Extract the (X, Y) coordinate from the center of the cell holding the provided text.  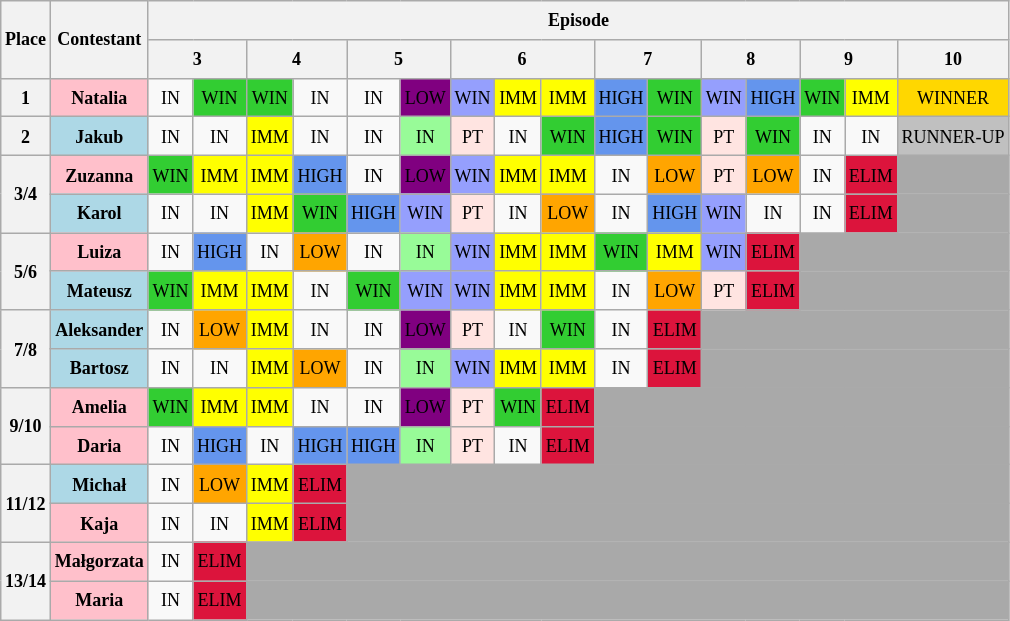
Place (26, 40)
Karol (99, 214)
Luiza (99, 252)
10 (953, 58)
13/14 (26, 580)
Małgorzata (99, 562)
Contestant (99, 40)
Kaja (99, 522)
Episode (578, 20)
1 (26, 98)
2 (26, 136)
Amelia (99, 406)
7 (648, 58)
5 (398, 58)
3/4 (26, 194)
3 (197, 58)
5/6 (26, 272)
Natalia (99, 98)
9/10 (26, 426)
Michał (99, 484)
Daria (99, 446)
Jakub (99, 136)
Maria (99, 600)
11/12 (26, 504)
Aleksander (99, 330)
9 (848, 58)
4 (296, 58)
WINNER (953, 98)
RUNNER-UP (953, 136)
7/8 (26, 348)
Zuzanna (99, 174)
Bartosz (99, 368)
6 (522, 58)
Mateusz (99, 290)
8 (750, 58)
